Scan for the cell matching the given text and deliver its [X, Y] coordinate at center. 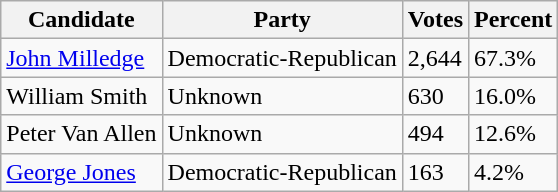
163 [435, 172]
William Smith [82, 96]
16.0% [514, 96]
2,644 [435, 58]
Peter Van Allen [82, 134]
George Jones [82, 172]
630 [435, 96]
Candidate [82, 20]
494 [435, 134]
12.6% [514, 134]
Votes [435, 20]
John Milledge [82, 58]
Party [282, 20]
67.3% [514, 58]
Percent [514, 20]
4.2% [514, 172]
